Output the (X, Y) coordinate of the center of the cell containing the given text.  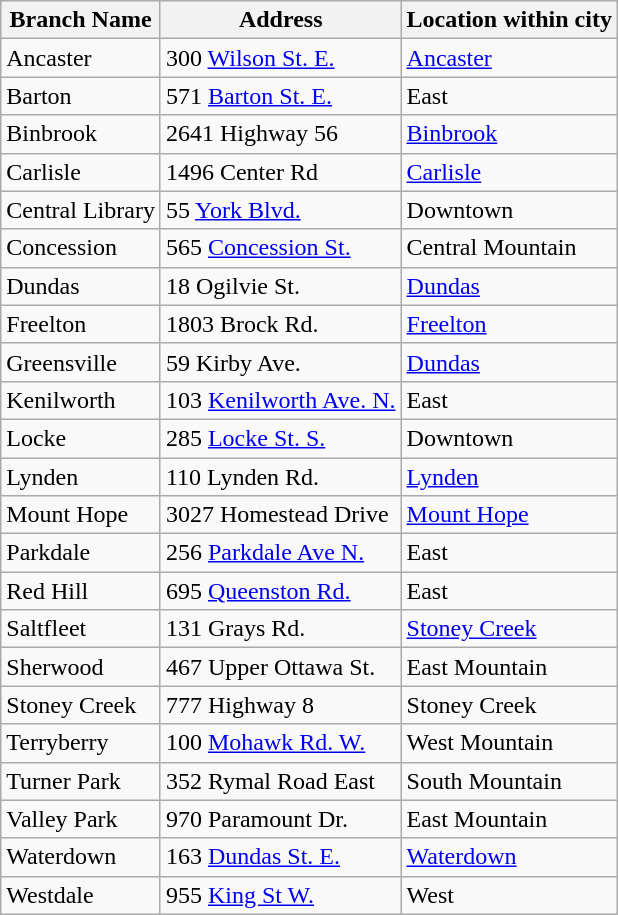
Red Hill (81, 591)
Westdale (81, 895)
300 Wilson St. E. (280, 58)
131 Grays Rd. (280, 629)
955 King St W. (280, 895)
Saltfleet (81, 629)
Barton (81, 96)
Turner Park (81, 781)
Location within city (509, 20)
Sherwood (81, 667)
Branch Name (81, 20)
100 Mohawk Rd. W. (280, 743)
163 Dundas St. E. (280, 857)
695 Queenston Rd. (280, 591)
Parkdale (81, 553)
777 Highway 8 (280, 705)
55 York Blvd. (280, 210)
Valley Park (81, 819)
Central Mountain (509, 248)
285 Locke St. S. (280, 438)
2641 Highway 56 (280, 134)
3027 Homestead Drive (280, 515)
West Mountain (509, 743)
18 Ogilvie St. (280, 286)
Terryberry (81, 743)
103 Kenilworth Ave. N. (280, 400)
Concession (81, 248)
Central Library (81, 210)
1496 Center Rd (280, 172)
352 Rymal Road East (280, 781)
571 Barton St. E. (280, 96)
256 Parkdale Ave N. (280, 553)
110 Lynden Rd. (280, 477)
South Mountain (509, 781)
Kenilworth (81, 400)
1803 Brock Rd. (280, 324)
Greensville (81, 362)
467 Upper Ottawa St. (280, 667)
Locke (81, 438)
970 Paramount Dr. (280, 819)
Address (280, 20)
565 Concession St. (280, 248)
West (509, 895)
59 Kirby Ave. (280, 362)
